Provide the [x, y] coordinate of the cell's center where the given text is located.  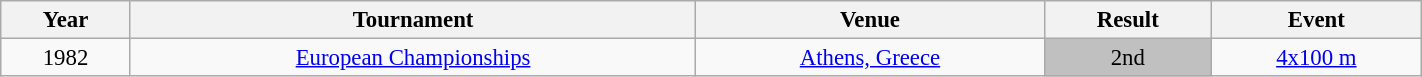
Result [1128, 20]
Athens, Greece [870, 58]
European Championships [413, 58]
Event [1316, 20]
Tournament [413, 20]
Year [66, 20]
Venue [870, 20]
4x100 m [1316, 58]
2nd [1128, 58]
1982 [66, 58]
